Extract the (x, y) coordinate from the center of the cell holding the provided text.  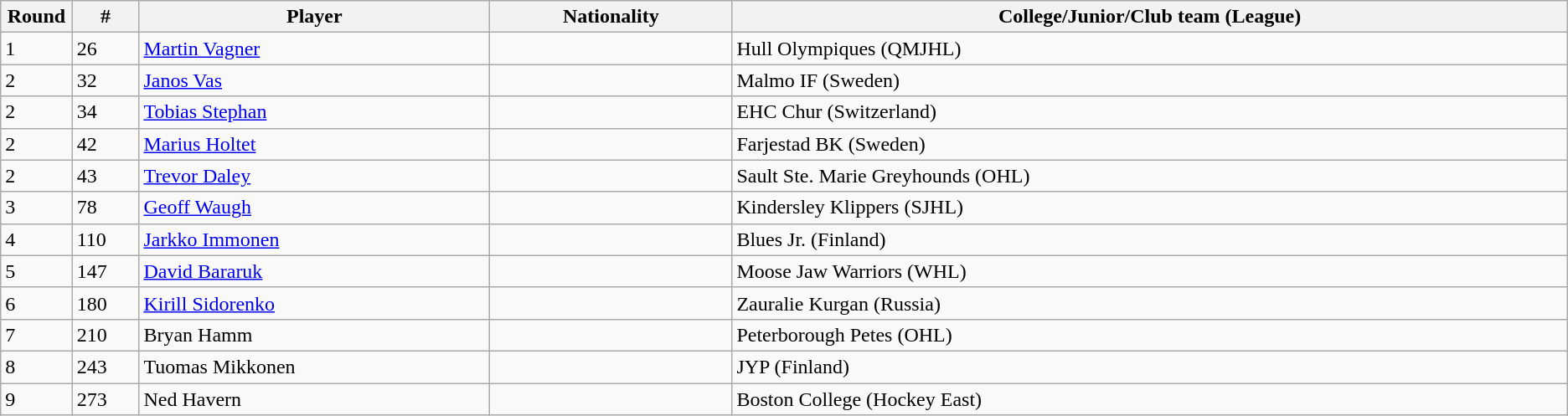
43 (106, 176)
34 (106, 112)
Farjestad BK (Sweden) (1149, 144)
5 (37, 271)
110 (106, 239)
Janos Vas (315, 80)
Marius Holtet (315, 144)
Peterborough Petes (OHL) (1149, 335)
3 (37, 208)
Geoff Waugh (315, 208)
Zauralie Kurgan (Russia) (1149, 303)
7 (37, 335)
42 (106, 144)
Malmo IF (Sweden) (1149, 80)
1 (37, 49)
180 (106, 303)
4 (37, 239)
Boston College (Hockey East) (1149, 399)
Trevor Daley (315, 176)
Nationality (611, 17)
Tuomas Mikkonen (315, 367)
Sault Ste. Marie Greyhounds (OHL) (1149, 176)
Kirill Sidorenko (315, 303)
9 (37, 399)
Jarkko Immonen (315, 239)
210 (106, 335)
JYP (Finland) (1149, 367)
273 (106, 399)
26 (106, 49)
147 (106, 271)
College/Junior/Club team (League) (1149, 17)
Round (37, 17)
78 (106, 208)
6 (37, 303)
# (106, 17)
Tobias Stephan (315, 112)
Player (315, 17)
EHC Chur (Switzerland) (1149, 112)
Moose Jaw Warriors (WHL) (1149, 271)
David Bararuk (315, 271)
Blues Jr. (Finland) (1149, 239)
243 (106, 367)
Bryan Hamm (315, 335)
Kindersley Klippers (SJHL) (1149, 208)
Hull Olympiques (QMJHL) (1149, 49)
Ned Havern (315, 399)
8 (37, 367)
32 (106, 80)
Martin Vagner (315, 49)
